Return [x, y] of the center of cell containing provided text 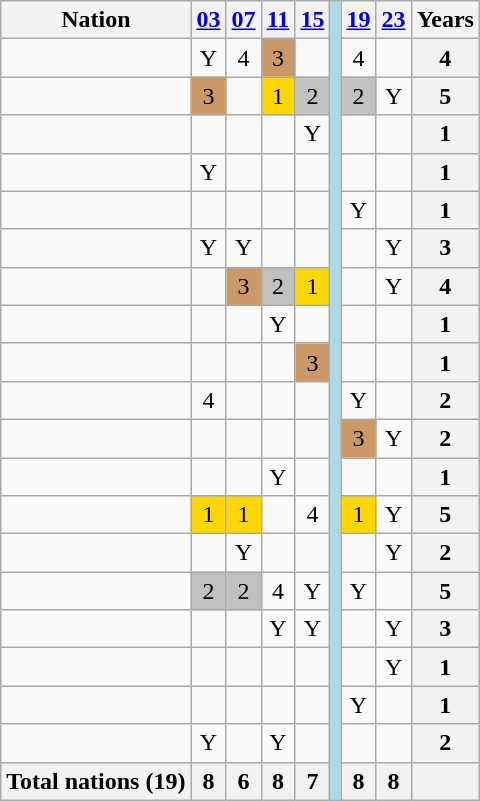
11 [278, 20]
19 [358, 20]
Years [445, 20]
7 [312, 781]
Total nations (19) [96, 781]
6 [244, 781]
07 [244, 20]
23 [394, 20]
03 [208, 20]
15 [312, 20]
Nation [96, 20]
